Find where the given text appears and provide that cell's center as (x, y) coordinate. 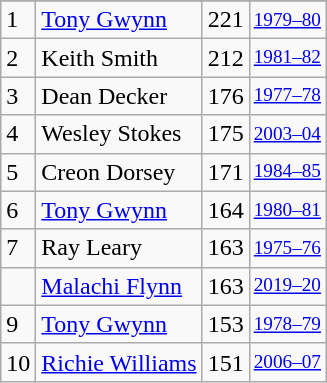
1 (18, 20)
176 (226, 96)
212 (226, 58)
1978–79 (287, 324)
Malachi Flynn (119, 286)
1975–76 (287, 248)
3 (18, 96)
1979–80 (287, 20)
Dean Decker (119, 96)
1981–82 (287, 58)
171 (226, 172)
Richie Williams (119, 362)
Keith Smith (119, 58)
1984–85 (287, 172)
221 (226, 20)
7 (18, 248)
153 (226, 324)
10 (18, 362)
6 (18, 210)
151 (226, 362)
2 (18, 58)
Creon Dorsey (119, 172)
Ray Leary (119, 248)
2003–04 (287, 134)
4 (18, 134)
1980–81 (287, 210)
9 (18, 324)
1977–78 (287, 96)
2019–20 (287, 286)
164 (226, 210)
2006–07 (287, 362)
Wesley Stokes (119, 134)
175 (226, 134)
5 (18, 172)
